Return the (x, y) coordinate for the center point of the cell that contains the specified text.  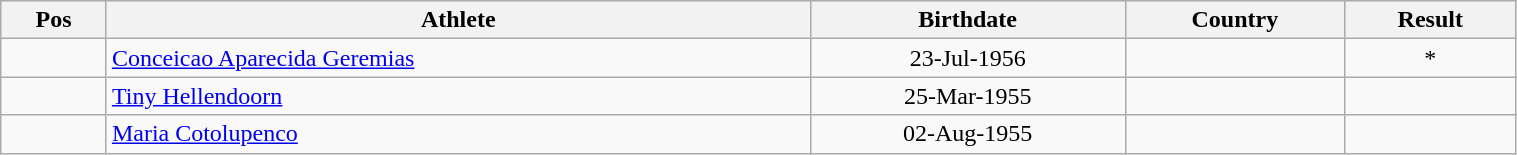
Tiny Hellendoorn (458, 96)
Maria Cotolupenco (458, 134)
Conceicao Aparecida Geremias (458, 58)
* (1430, 58)
02-Aug-1955 (968, 134)
Country (1234, 20)
Result (1430, 20)
Birthdate (968, 20)
25-Mar-1955 (968, 96)
Pos (54, 20)
23-Jul-1956 (968, 58)
Athlete (458, 20)
